Pinpoint the cell where the given text exists, returning its [X, Y] midpoint coordinate. 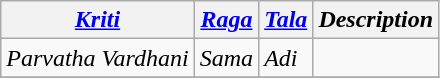
Sama [226, 58]
Raga [226, 20]
Adi [286, 58]
Tala [286, 20]
Description [376, 20]
Kriti [98, 20]
Parvatha Vardhani [98, 58]
